Determine the [x, y] coordinate at the center of the cell enclosing the given text.  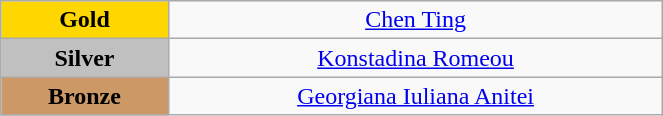
Bronze [85, 96]
Silver [85, 58]
Georgiana Iuliana Anitei [416, 96]
Konstadina Romeou [416, 58]
Gold [85, 20]
Chen Ting [416, 20]
